Extract the (X, Y) coordinate from the center of the cell holding the provided text.  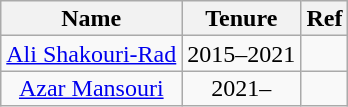
2021– (242, 88)
Ref (324, 18)
2015–2021 (242, 54)
Name (92, 18)
Ali Shakouri-Rad (92, 54)
Tenure (242, 18)
Azar Mansouri (92, 88)
